Scan for the cell matching the given text and deliver its (X, Y) coordinate at center. 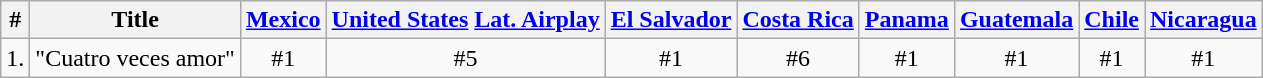
Title (136, 20)
# (16, 20)
#5 (466, 58)
United States Lat. Airplay (466, 20)
Mexico (283, 20)
Nicaragua (1203, 20)
Panama (906, 20)
Chile (1112, 20)
Guatemala (1016, 20)
"Cuatro veces amor" (136, 58)
El Salvador (671, 20)
Costa Rica (798, 20)
#6 (798, 58)
1. (16, 58)
